From the cell containing the given text, extract its center point as [X, Y] coordinate. 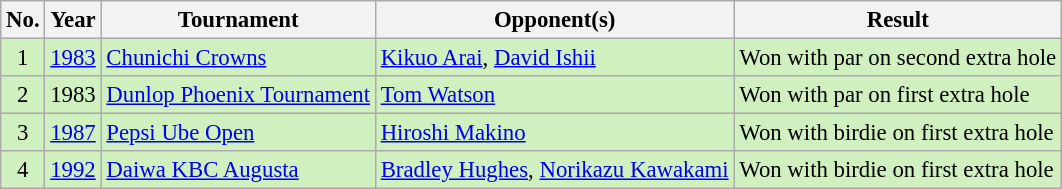
No. [23, 20]
Year [73, 20]
Result [898, 20]
4 [23, 170]
2 [23, 95]
3 [23, 133]
Opponent(s) [554, 20]
Kikuo Arai, David Ishii [554, 58]
Won with par on second extra hole [898, 58]
Bradley Hughes, Norikazu Kawakami [554, 170]
Won with par on first extra hole [898, 95]
1987 [73, 133]
Chunichi Crowns [238, 58]
Hiroshi Makino [554, 133]
Daiwa KBC Augusta [238, 170]
Tournament [238, 20]
1 [23, 58]
Pepsi Ube Open [238, 133]
1992 [73, 170]
Dunlop Phoenix Tournament [238, 95]
Tom Watson [554, 95]
